Identify which cell holds the provided text, then report its [X, Y] central coordinate. 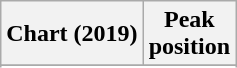
Peakposition [189, 34]
Chart (2019) [72, 34]
